Pinpoint the cell where the given text exists, returning its [X, Y] midpoint coordinate. 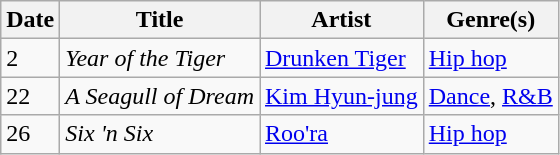
A Seagull of Dream [160, 96]
Six 'n Six [160, 134]
Artist [342, 20]
Genre(s) [490, 20]
Roo'ra [342, 134]
2 [30, 58]
26 [30, 134]
Kim Hyun-jung [342, 96]
22 [30, 96]
Year of the Tiger [160, 58]
Title [160, 20]
Drunken Tiger [342, 58]
Dance, R&B [490, 96]
Date [30, 20]
